Provide the (X, Y) coordinate of the cell's center where the given text is located.  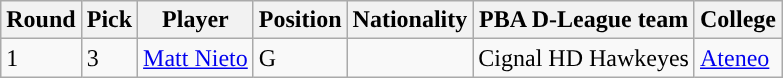
Cignal HD Hawkeyes (584, 58)
Player (196, 20)
Nationality (410, 20)
PBA D-League team (584, 20)
Pick (109, 20)
G (300, 58)
1 (41, 58)
Position (300, 20)
3 (109, 58)
College (738, 20)
Ateneo (738, 58)
Matt Nieto (196, 58)
Round (41, 20)
